Find where the given text appears and provide that cell's center as [x, y] coordinate. 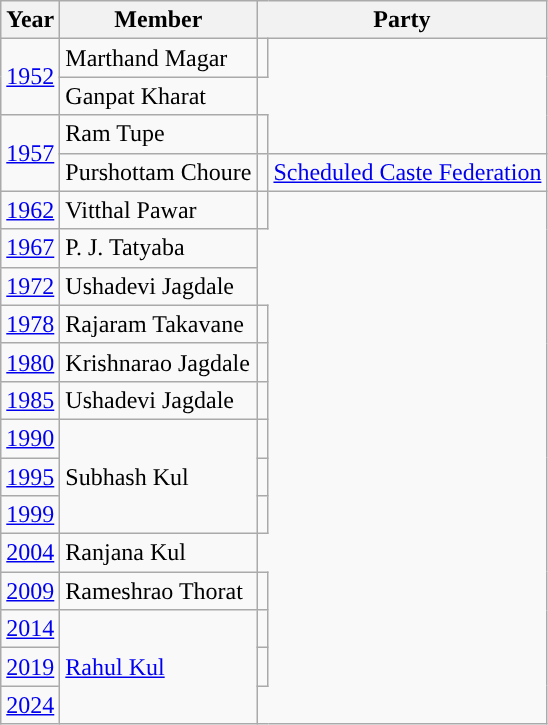
2009 [30, 591]
Purshottam Choure [158, 172]
1980 [30, 362]
1985 [30, 400]
Subhash Kul [158, 476]
Krishnarao Jagdale [158, 362]
1967 [30, 248]
1995 [30, 477]
Rajaram Takavane [158, 324]
1990 [30, 438]
2019 [30, 667]
Marthand Magar [158, 58]
Party [402, 20]
2004 [30, 553]
P. J. Tatyaba [158, 248]
2014 [30, 629]
1972 [30, 286]
Member [158, 20]
1978 [30, 324]
1957 [30, 153]
2024 [30, 705]
1952 [30, 77]
1962 [30, 210]
Scheduled Caste Federation [408, 172]
1999 [30, 515]
Rahul Kul [158, 667]
Ganpat Kharat [158, 96]
Vitthal Pawar [158, 210]
Ranjana Kul [158, 553]
Ram Tupe [158, 134]
Rameshrao Thorat [158, 591]
Year [30, 20]
